Scan for the cell matching the given text and deliver its (X, Y) coordinate at center. 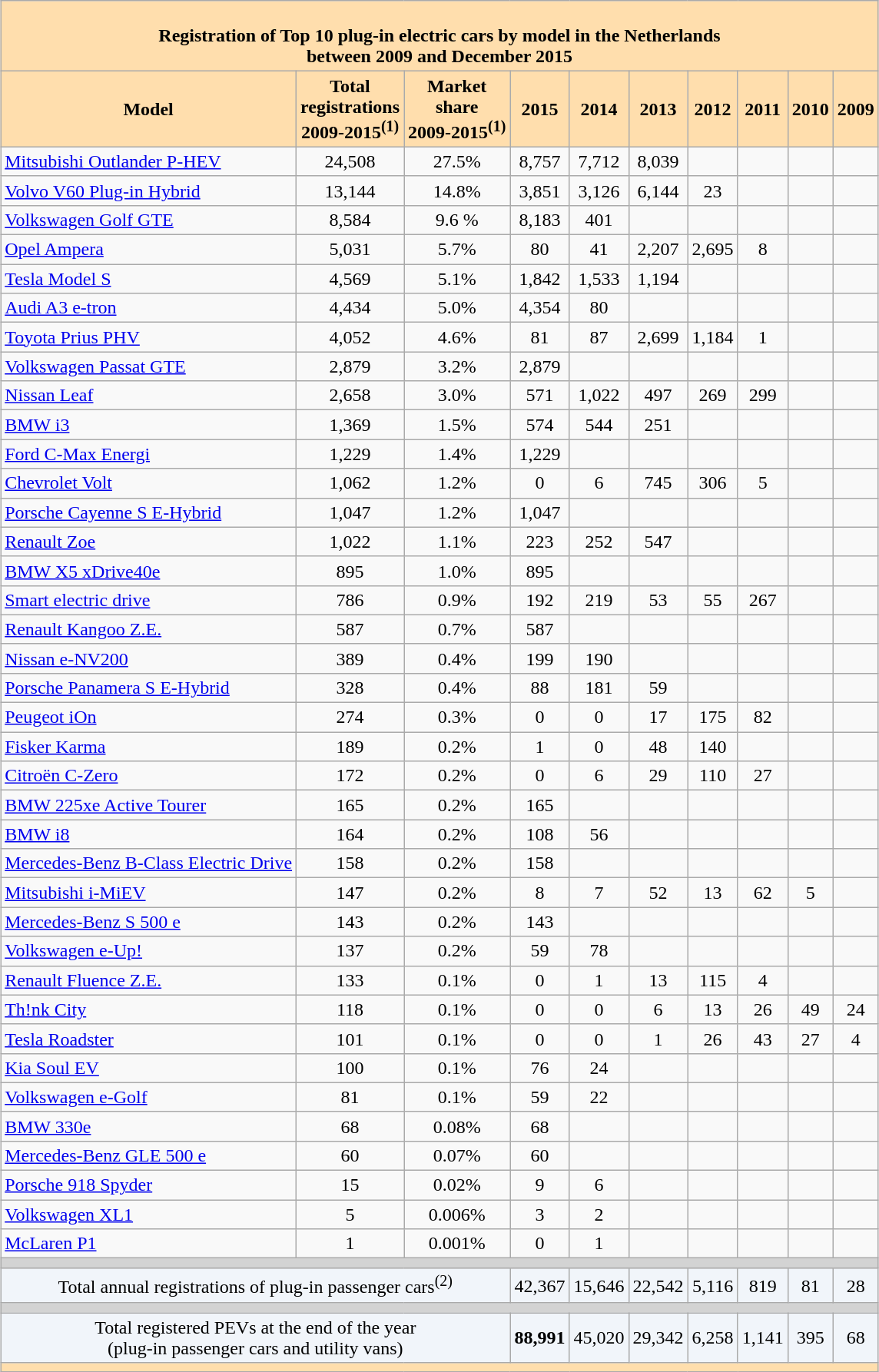
Peugeot iOn (149, 717)
147 (350, 893)
172 (350, 776)
BMW 225xe Active Tourer (149, 805)
9 (539, 1185)
0.08% (457, 1126)
2012 (713, 109)
3,851 (539, 191)
497 (658, 396)
McLaren P1 (149, 1244)
1,369 (350, 425)
BMW X5 xDrive40e (149, 571)
544 (599, 425)
745 (658, 483)
Th!nk City (149, 1009)
5.0% (457, 308)
189 (350, 747)
Mercedes-Benz B-Class Electric Drive (149, 863)
7 (599, 893)
8,584 (350, 220)
819 (762, 1286)
395 (810, 1338)
BMW i3 (149, 425)
4,052 (350, 337)
5.7% (457, 250)
4,354 (539, 308)
76 (539, 1068)
Porsche Cayenne S E-Hybrid (149, 512)
7,712 (599, 161)
140 (713, 747)
53 (658, 600)
0.07% (457, 1155)
Opel Ampera (149, 250)
1,141 (762, 1338)
100 (350, 1068)
175 (713, 717)
56 (599, 834)
28 (856, 1286)
0.006% (457, 1215)
13,144 (350, 191)
2,695 (713, 250)
52 (658, 893)
8,183 (539, 220)
42,367 (539, 1286)
2015 (539, 109)
192 (539, 600)
48 (658, 747)
2 (599, 1215)
252 (599, 542)
Citroën C-Zero (149, 776)
Marketshare2009-2015(1) (457, 109)
110 (713, 776)
2011 (762, 109)
Total annual registrations of plug-in passenger cars(2) (255, 1286)
306 (713, 483)
3 (539, 1215)
22 (599, 1097)
6,258 (713, 1338)
45,020 (599, 1338)
15 (350, 1185)
8,757 (539, 161)
BMW 330e (149, 1126)
274 (350, 717)
4,434 (350, 308)
190 (599, 658)
Renault Kangoo Z.E. (149, 629)
Volvo V60 Plug-in Hybrid (149, 191)
29 (658, 776)
Volkswagen e-Golf (149, 1097)
Tesla Model S (149, 279)
41 (599, 250)
251 (658, 425)
Total registrations2009-2015(1) (350, 109)
133 (350, 980)
571 (539, 396)
Smart electric drive (149, 600)
137 (350, 951)
3.2% (457, 366)
62 (762, 893)
574 (539, 425)
547 (658, 542)
14.8% (457, 191)
0.7% (457, 629)
Mitsubishi i-MiEV (149, 893)
328 (350, 688)
Renault Zoe (149, 542)
Nissan Leaf (149, 396)
43 (762, 1039)
1,842 (539, 279)
17 (658, 717)
219 (599, 600)
0.001% (457, 1244)
0.9% (457, 600)
269 (713, 396)
164 (350, 834)
Volkswagen Golf GTE (149, 220)
401 (599, 220)
1.4% (457, 454)
1.1% (457, 542)
Mercedes-Benz GLE 500 e (149, 1155)
49 (810, 1009)
5,031 (350, 250)
1.5% (457, 425)
1,184 (713, 337)
2,699 (658, 337)
22,542 (658, 1286)
1.0% (457, 571)
29,342 (658, 1338)
78 (599, 951)
Model (149, 109)
Kia Soul EV (149, 1068)
299 (762, 396)
2013 (658, 109)
3,126 (599, 191)
Tesla Roadster (149, 1039)
6,144 (658, 191)
Chevrolet Volt (149, 483)
BMW i8 (149, 834)
Total registered PEVs at the end of the year (plug-in passenger cars and utility vans) (255, 1338)
24,508 (350, 161)
23 (713, 191)
Volkswagen XL1 (149, 1215)
0.3% (457, 717)
0.02% (457, 1185)
5,116 (713, 1286)
101 (350, 1039)
2010 (810, 109)
9.6 % (457, 220)
Mercedes-Benz S 500 e (149, 922)
Volkswagen Passat GTE (149, 366)
389 (350, 658)
15,646 (599, 1286)
2014 (599, 109)
1,062 (350, 483)
199 (539, 658)
8,039 (658, 161)
118 (350, 1009)
Fisker Karma (149, 747)
Mitsubishi Outlander P-HEV (149, 161)
Nissan e-NV200 (149, 658)
115 (713, 980)
1,194 (658, 279)
Porsche Panamera S E-Hybrid (149, 688)
Volkswagen e-Up! (149, 951)
88,991 (539, 1338)
4,569 (350, 279)
88 (539, 688)
Renault Fluence Z.E. (149, 980)
Porsche 918 Spyder (149, 1185)
1,533 (599, 279)
3.0% (457, 396)
82 (762, 717)
Toyota Prius PHV (149, 337)
Ford C-Max Energi (149, 454)
55 (713, 600)
181 (599, 688)
Audi A3 e-tron (149, 308)
786 (350, 600)
267 (762, 600)
223 (539, 542)
87 (599, 337)
4.6% (457, 337)
2,207 (658, 250)
5.1% (457, 279)
2,658 (350, 396)
108 (539, 834)
Registration of Top 10 plug-in electric cars by model in the Netherlands between 2009 and December 2015 (439, 36)
2009 (856, 109)
27.5% (457, 161)
